Return the (x, y) coordinate for the center point of the cell that contains the specified text.  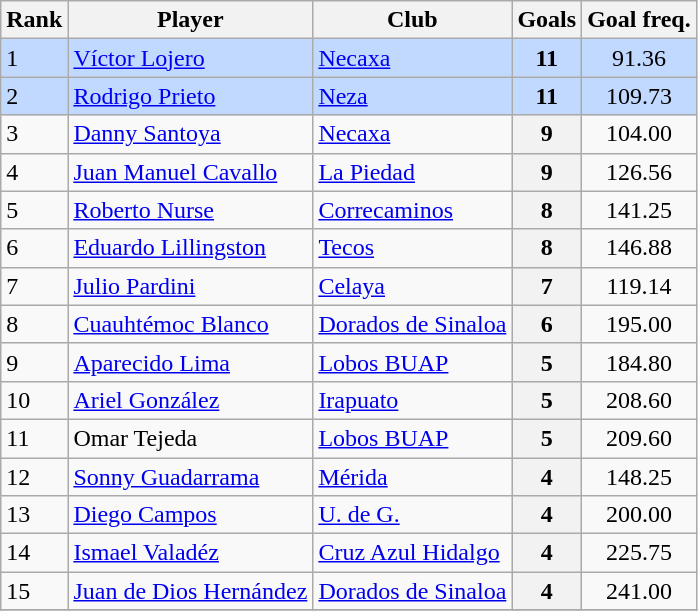
104.00 (640, 134)
Player (190, 20)
Cruz Azul Hidalgo (412, 553)
209.60 (640, 438)
Tecos (412, 248)
91.36 (640, 58)
Juan Manuel Cavallo (190, 172)
Rank (34, 20)
Julio Pardini (190, 286)
Juan de Dios Hernández (190, 591)
Rodrigo Prieto (190, 96)
12 (34, 477)
Aparecido Lima (190, 362)
Omar Tejeda (190, 438)
126.56 (640, 172)
La Piedad (412, 172)
146.88 (640, 248)
Sonny Guadarrama (190, 477)
Goals (547, 20)
1 (34, 58)
109.73 (640, 96)
225.75 (640, 553)
Ismael Valadéz (190, 553)
14 (34, 553)
195.00 (640, 324)
13 (34, 515)
241.00 (640, 591)
Víctor Lojero (190, 58)
Diego Campos (190, 515)
208.60 (640, 400)
U. de G. (412, 515)
10 (34, 400)
Cuauhtémoc Blanco (190, 324)
Celaya (412, 286)
2 (34, 96)
141.25 (640, 210)
Neza (412, 96)
Danny Santoya (190, 134)
Goal freq. (640, 20)
200.00 (640, 515)
15 (34, 591)
Roberto Nurse (190, 210)
Eduardo Lillingston (190, 248)
3 (34, 134)
Club (412, 20)
Ariel González (190, 400)
184.80 (640, 362)
148.25 (640, 477)
Irapuato (412, 400)
119.14 (640, 286)
Correcaminos (412, 210)
Mérida (412, 477)
